For the text-containing cell, return its midpoint in [x, y] coordinate format. 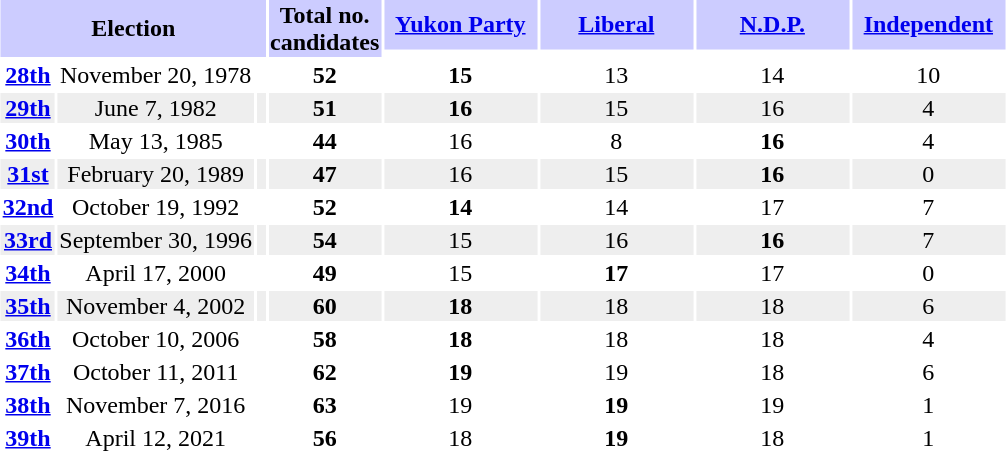
September 30, 1996 [156, 240]
Independent [928, 24]
44 [324, 141]
47 [324, 174]
N.D.P. [772, 24]
29th [28, 108]
13 [616, 75]
November 4, 2002 [156, 306]
60 [324, 306]
35th [28, 306]
28th [28, 75]
31st [28, 174]
Total no.candidates [324, 28]
32nd [28, 207]
November 7, 2016 [156, 405]
October 11, 2011 [156, 372]
1 [928, 405]
8 [616, 141]
Election [133, 28]
May 13, 1985 [156, 141]
30th [28, 141]
37th [28, 372]
58 [324, 339]
June 7, 1982 [156, 108]
54 [324, 240]
34th [28, 273]
49 [324, 273]
November 20, 1978 [156, 75]
38th [28, 405]
36th [28, 339]
10 [928, 75]
Liberal [616, 24]
Yukon Party [460, 24]
April 17, 2000 [156, 273]
63 [324, 405]
October 19, 1992 [156, 207]
51 [324, 108]
February 20, 1989 [156, 174]
62 [324, 372]
33rd [28, 240]
October 10, 2006 [156, 339]
